Capture the cell that displays the provided text and extract its (X, Y) central coordinate. 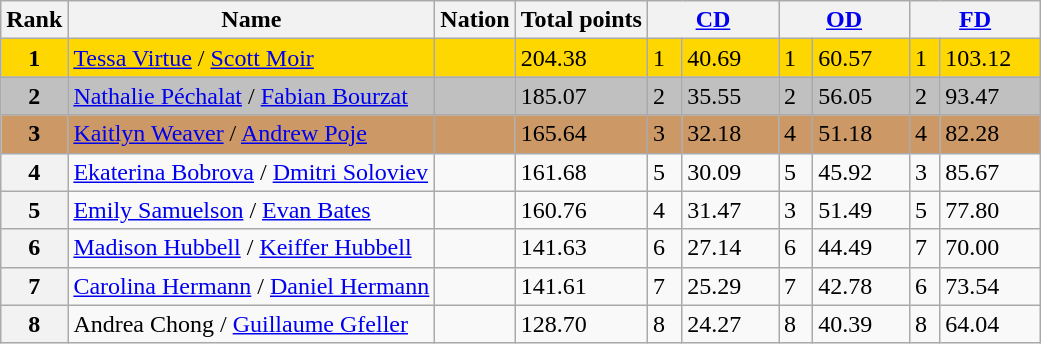
25.29 (730, 286)
51.49 (862, 210)
93.47 (990, 96)
45.92 (862, 172)
185.07 (581, 96)
OD (844, 20)
141.61 (581, 286)
73.54 (990, 286)
40.69 (730, 58)
141.63 (581, 248)
32.18 (730, 134)
60.57 (862, 58)
Andrea Chong / Guillaume Gfeller (252, 324)
Nathalie Péchalat / Fabian Bourzat (252, 96)
CD (712, 20)
Tessa Virtue / Scott Moir (252, 58)
70.00 (990, 248)
51.18 (862, 134)
103.12 (990, 58)
Madison Hubbell / Keiffer Hubbell (252, 248)
35.55 (730, 96)
128.70 (581, 324)
85.67 (990, 172)
27.14 (730, 248)
204.38 (581, 58)
30.09 (730, 172)
82.28 (990, 134)
40.39 (862, 324)
Carolina Hermann / Daniel Hermann (252, 286)
31.47 (730, 210)
44.49 (862, 248)
24.27 (730, 324)
Emily Samuelson / Evan Bates (252, 210)
77.80 (990, 210)
Total points (581, 20)
160.76 (581, 210)
165.64 (581, 134)
Kaitlyn Weaver / Andrew Poje (252, 134)
42.78 (862, 286)
Nation (475, 20)
Name (252, 20)
161.68 (581, 172)
Ekaterina Bobrova / Dmitri Soloviev (252, 172)
FD (976, 20)
56.05 (862, 96)
Rank (34, 20)
64.04 (990, 324)
